Determine the [x, y] coordinate at the center of the cell enclosing the given text.  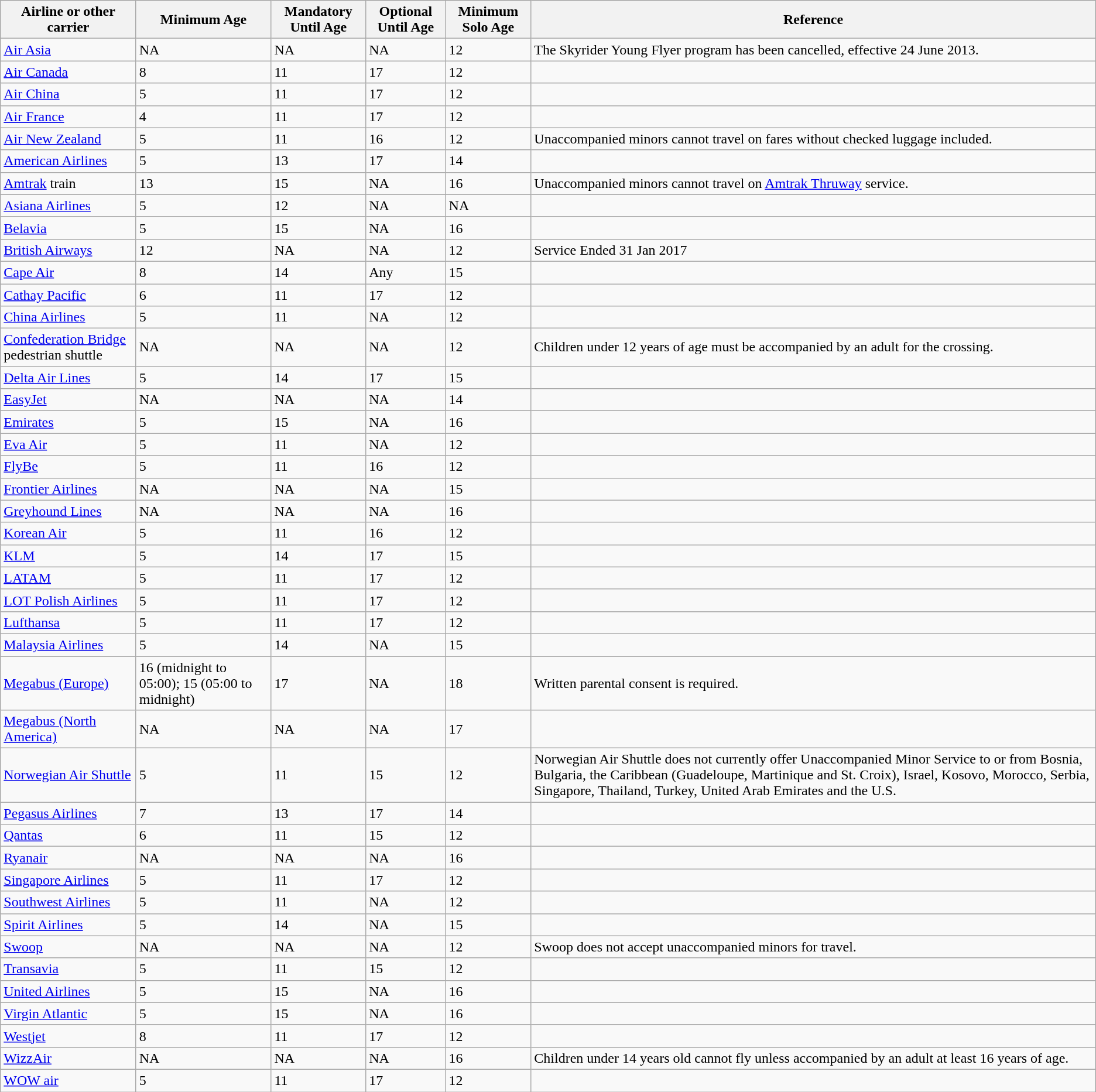
Optional Until Age [406, 20]
Transavia [68, 969]
Minimum Age [204, 20]
Air China [68, 94]
Any [406, 272]
Delta Air Lines [68, 378]
16 (midnight to 05:00); 15 (05:00 to midnight) [204, 683]
18 [488, 683]
American Airlines [68, 161]
Cathay Pacific [68, 295]
Asiana Airlines [68, 206]
United Airlines [68, 991]
Westjet [68, 1036]
The Skyrider Young Flyer program has been cancelled, effective 24 June 2013. [813, 50]
Singapore Airlines [68, 880]
Eva Air [68, 444]
Minimum Solo Age [488, 20]
Air France [68, 117]
LATAM [68, 578]
Service Ended 31 Jan 2017 [813, 250]
WizzAir [68, 1058]
Spirit Airlines [68, 925]
Pegasus Airlines [68, 813]
Ryanair [68, 858]
WOW air [68, 1080]
4 [204, 117]
Air Asia [68, 50]
Amtrak train [68, 183]
Airline or other carrier [68, 20]
Emirates [68, 422]
Malaysia Airlines [68, 645]
FlyBe [68, 467]
Written parental consent is required. [813, 683]
7 [204, 813]
Frontier Airlines [68, 489]
Air New Zealand [68, 139]
China Airlines [68, 317]
Confederation Bridge pedestrian shuttle [68, 348]
Lufthansa [68, 622]
Greyhound Lines [68, 511]
British Airways [68, 250]
Children under 12 years of age must be accompanied by an adult for the crossing. [813, 348]
KLM [68, 556]
Cape Air [68, 272]
Swoop [68, 947]
Virgin Atlantic [68, 1014]
Korean Air [68, 533]
Swoop does not accept unaccompanied minors for travel. [813, 947]
Children under 14 years old cannot fly unless accompanied by an adult at least 16 years of age. [813, 1058]
Reference [813, 20]
Megabus (North America) [68, 730]
Southwest Airlines [68, 902]
Norwegian Air Shuttle [68, 775]
Belavia [68, 228]
Unaccompanied minors cannot travel on Amtrak Thruway service. [813, 183]
Mandatory Until Age [318, 20]
EasyJet [68, 400]
LOT Polish Airlines [68, 600]
Megabus (Europe) [68, 683]
Qantas [68, 836]
Unaccompanied minors cannot travel on fares without checked luggage included. [813, 139]
Air Canada [68, 72]
